Extract the (x, y) coordinate from the center of the cell holding the provided text.  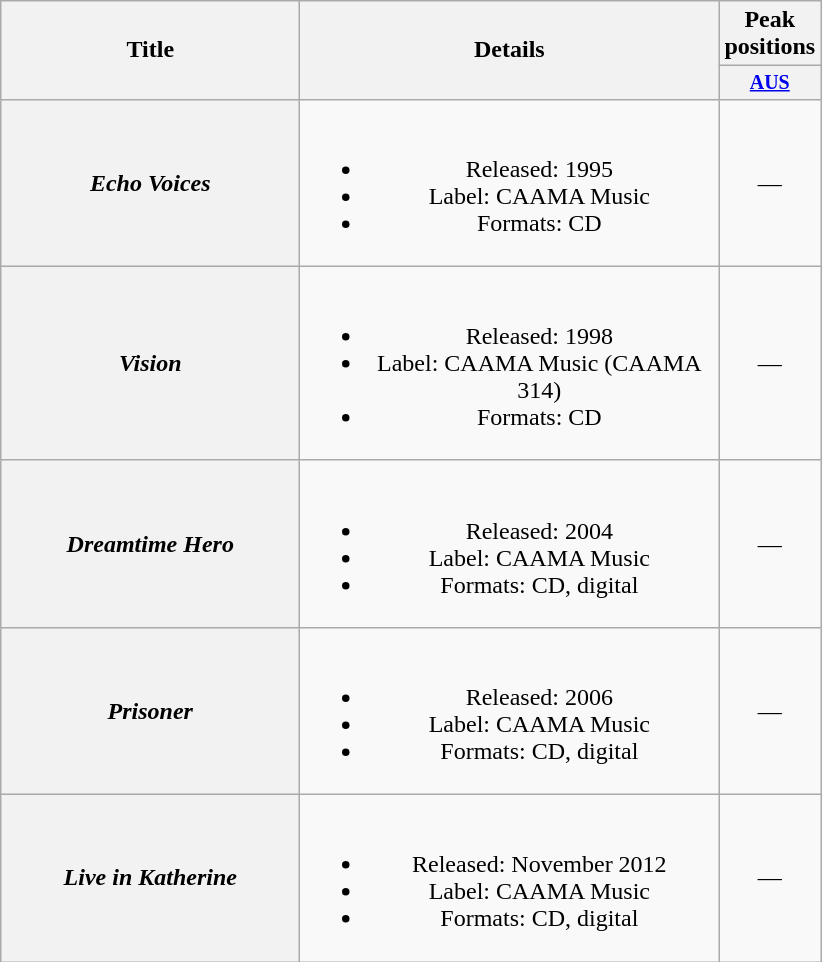
Live in Katherine (150, 878)
Released: 2006Label: CAAMA MusicFormats: CD, digital (510, 710)
Released: 1995Label: CAAMA MusicFormats: CD (510, 182)
Released: November 2012Label: CAAMA MusicFormats: CD, digital (510, 878)
Echo Voices (150, 182)
Title (150, 50)
Released: 1998Label: CAAMA Music (CAAMA 314)Formats: CD (510, 363)
Prisoner (150, 710)
Details (510, 50)
Peak positions (770, 34)
Released: 2004Label: CAAMA MusicFormats: CD, digital (510, 544)
AUS (770, 82)
Vision (150, 363)
Dreamtime Hero (150, 544)
